Identify which cell holds the provided text, then report its (X, Y) central coordinate. 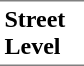
Street Level (42, 33)
